Return (x, y) of the center of cell containing provided text 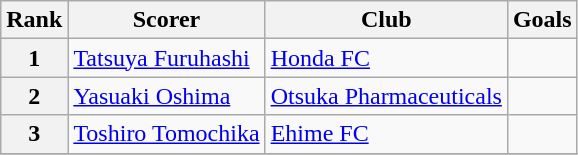
1 (34, 58)
Yasuaki Oshima (166, 96)
Rank (34, 20)
Tatsuya Furuhashi (166, 58)
Toshiro Tomochika (166, 134)
Otsuka Pharmaceuticals (386, 96)
2 (34, 96)
Ehime FC (386, 134)
Scorer (166, 20)
Honda FC (386, 58)
Goals (542, 20)
3 (34, 134)
Club (386, 20)
